Detect which cell encompasses the target text, then output its (X, Y) center coordinate. 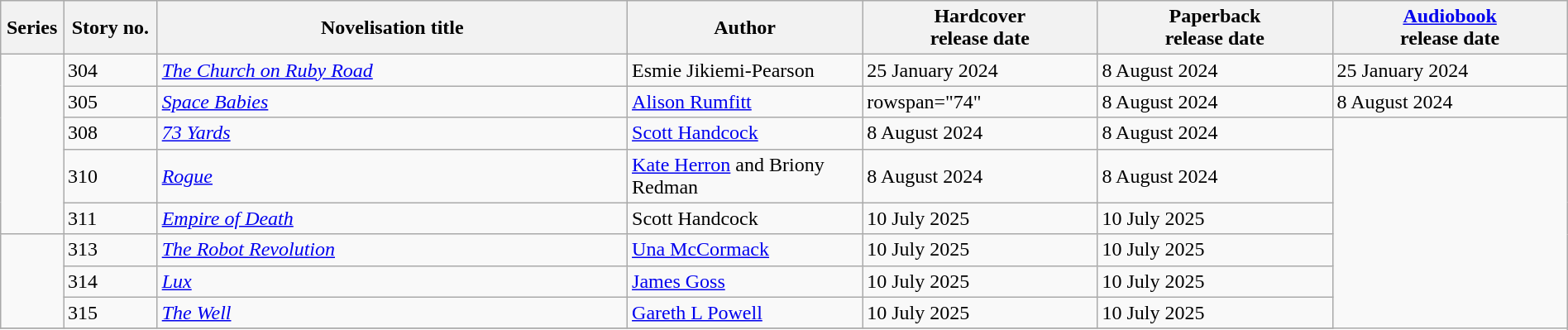
Paperback release date (1215, 28)
Empire of Death (392, 218)
313 (111, 250)
315 (111, 313)
310 (111, 175)
304 (111, 70)
Esmie Jikiemi-Pearson (745, 70)
The Robot Revolution (392, 250)
Novelisation title (392, 28)
Hardcover release date (980, 28)
Gareth L Powell (745, 313)
rowspan="74" (980, 102)
Alison Rumfitt (745, 102)
314 (111, 281)
The Well (392, 313)
73 Yards (392, 133)
Space Babies (392, 102)
Una McCormack (745, 250)
308 (111, 133)
Author (745, 28)
James Goss (745, 281)
Series (32, 28)
Story no. (111, 28)
Kate Herron and Briony Redman (745, 175)
Rogue (392, 175)
The Church on Ruby Road (392, 70)
Audiobook release date (1450, 28)
Lux (392, 281)
305 (111, 102)
311 (111, 218)
